Output the (X, Y) coordinate of the center of the cell containing the given text.  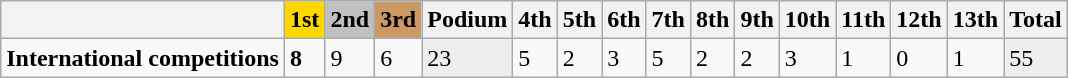
13th (975, 20)
Podium (468, 20)
12th (919, 20)
International competitions (143, 58)
3rd (398, 20)
Total (1036, 20)
55 (1036, 58)
9 (350, 58)
6th (624, 20)
9th (757, 20)
1st (304, 20)
4th (535, 20)
23 (468, 58)
8 (304, 58)
2nd (350, 20)
8th (712, 20)
5th (579, 20)
11th (864, 20)
0 (919, 58)
7th (668, 20)
6 (398, 58)
10th (807, 20)
